For the text-containing cell, return its midpoint in [x, y] coordinate format. 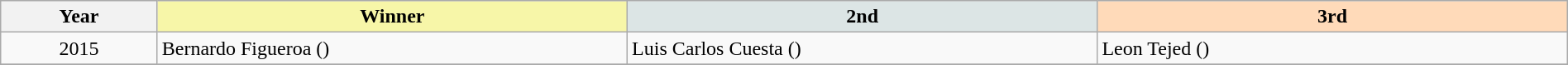
Leon Tejed () [1332, 48]
Year [79, 17]
2015 [79, 48]
Winner [392, 17]
3rd [1332, 17]
Bernardo Figueroa () [392, 48]
2nd [863, 17]
Luis Carlos Cuesta () [863, 48]
